Pinpoint the cell where the given text exists, returning its (x, y) midpoint coordinate. 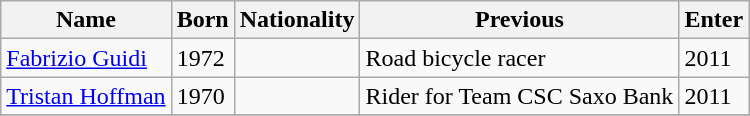
Born (202, 20)
Road bicycle racer (520, 58)
Name (86, 20)
Previous (520, 20)
Tristan Hoffman (86, 96)
1972 (202, 58)
Nationality (297, 20)
1970 (202, 96)
Enter (714, 20)
Rider for Team CSC Saxo Bank (520, 96)
Fabrizio Guidi (86, 58)
